Scan for the cell matching the given text and deliver its [x, y] coordinate at center. 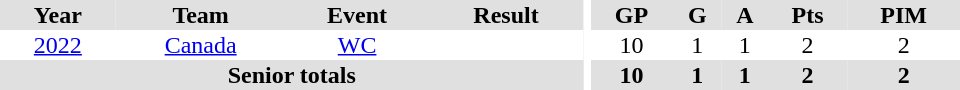
Team [201, 15]
Event [358, 15]
Year [58, 15]
Canada [201, 45]
G [698, 15]
GP [631, 15]
PIM [904, 15]
Result [506, 15]
WC [358, 45]
Pts [808, 15]
2022 [58, 45]
Senior totals [292, 75]
A [745, 15]
